Return [X, Y] of the center of cell containing provided text 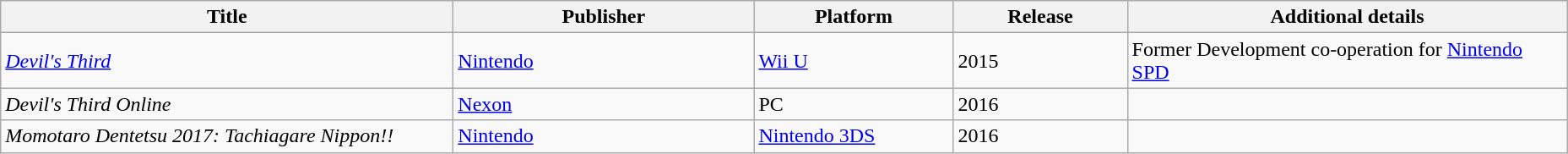
Additional details [1348, 17]
Release [1040, 17]
Devil's Third Online [227, 104]
Wii U [854, 61]
Nintendo 3DS [854, 136]
Devil's Third [227, 61]
Platform [854, 17]
Momotaro Dentetsu 2017: Tachiagare Nippon!! [227, 136]
Nexon [604, 104]
Former Development co-operation for Nintendo SPD [1348, 61]
Publisher [604, 17]
2015 [1040, 61]
Title [227, 17]
PC [854, 104]
